Provide the (x, y) coordinate of the cell's center where the given text is located.  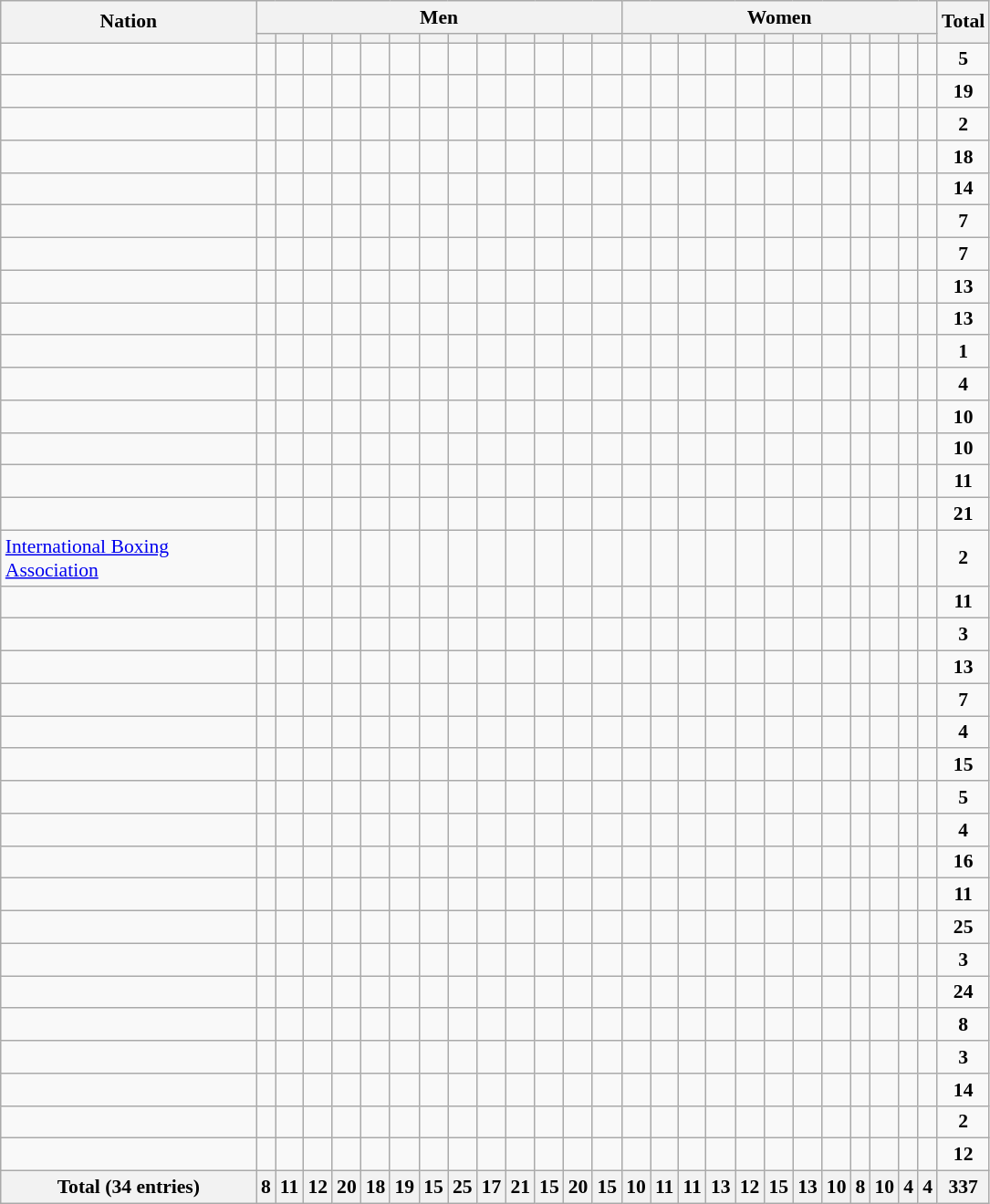
1 (964, 352)
16 (964, 862)
Men (439, 17)
International Boxing Association (129, 558)
24 (964, 992)
Nation (129, 22)
Women (779, 17)
17 (492, 1188)
Total (964, 22)
Total (34 entries) (129, 1188)
337 (964, 1188)
